Capture the cell that displays the provided text and extract its (X, Y) central coordinate. 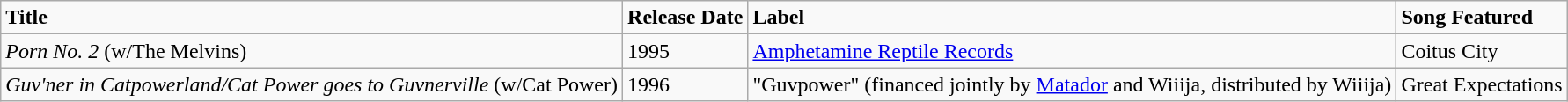
Coitus City (1482, 51)
Guv'ner in Catpowerland/Cat Power goes to Guvnerville (w/Cat Power) (311, 84)
"Guvpower" (financed jointly by Matador and Wiiija, distributed by Wiiija) (1072, 84)
Song Featured (1482, 18)
Label (1072, 18)
Title (311, 18)
Porn No. 2 (w/The Melvins) (311, 51)
1995 (685, 51)
Amphetamine Reptile Records (1072, 51)
1996 (685, 84)
Great Expectations (1482, 84)
Release Date (685, 18)
